Output the (X, Y) coordinate of the center of the cell containing the given text.  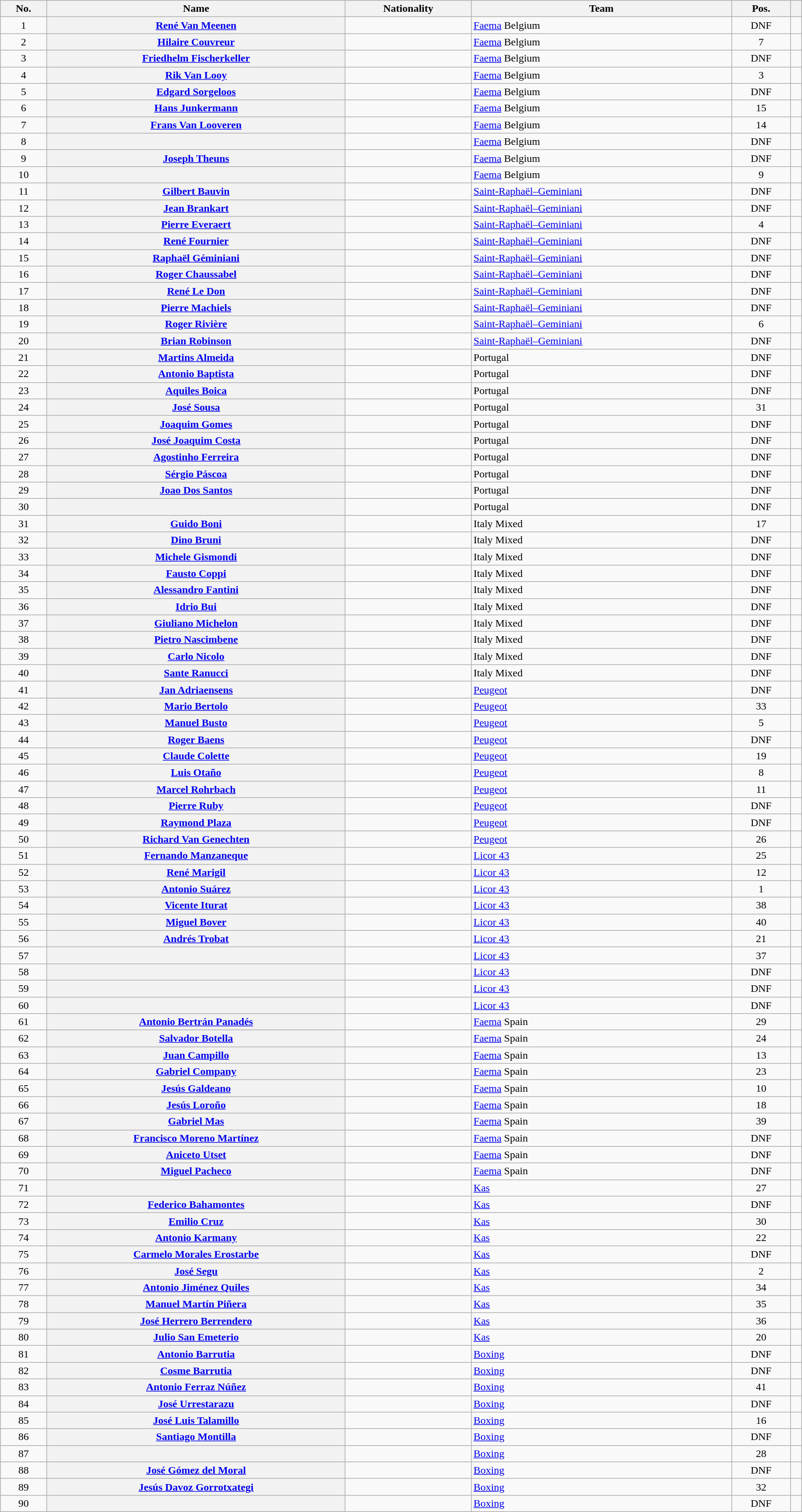
Pierre Machiels (196, 308)
Martins Almeida (196, 357)
José Gómez del Moral (196, 1470)
82 (24, 1371)
Hilaire Couvreur (196, 42)
Brian Robinson (196, 341)
Frans Van Looveren (196, 125)
Agostinho Ferreira (196, 457)
Raymond Plaza (196, 823)
Francisco Moreno Martínez (196, 1138)
Jean Brankart (196, 208)
Pierre Ruby (196, 806)
88 (24, 1470)
68 (24, 1138)
Roger Chaussabel (196, 274)
58 (24, 972)
69 (24, 1155)
Andrés Trobat (196, 939)
Jesús Loroño (196, 1105)
52 (24, 872)
70 (24, 1171)
61 (24, 1022)
Antonio Suárez (196, 889)
Salvador Botella (196, 1039)
Michele Gismondi (196, 557)
Jan Adriaensens (196, 689)
Raphaël Géminiani (196, 258)
José Joaquim Costa (196, 440)
84 (24, 1404)
71 (24, 1188)
Emilio Cruz (196, 1221)
Roger Baens (196, 740)
Carlo Nicolo (196, 656)
Friedhelm Fischerkeller (196, 58)
76 (24, 1271)
63 (24, 1055)
Antonio Bertrán Panadés (196, 1022)
Idrio Bui (196, 607)
Santiago Montilla (196, 1437)
80 (24, 1337)
44 (24, 740)
64 (24, 1072)
Pierre Everaert (196, 225)
Jesús Galdeano (196, 1088)
48 (24, 806)
Roger Rivière (196, 324)
Julio San Emeterio (196, 1337)
57 (24, 955)
89 (24, 1487)
62 (24, 1039)
Jesús Davoz Gorrotxategi (196, 1487)
85 (24, 1420)
Hans Junkermann (196, 108)
Manuel Martín Piñera (196, 1304)
75 (24, 1254)
55 (24, 922)
José Sousa (196, 407)
Antonio Barrutia (196, 1354)
Nationality (408, 9)
Name (196, 9)
René Marigil (196, 872)
Gabriel Company (196, 1072)
Rik Van Looy (196, 75)
49 (24, 823)
Edgard Sorgeloos (196, 92)
81 (24, 1354)
59 (24, 988)
Team (601, 9)
Gabriel Mas (196, 1121)
Joao Dos Santos (196, 490)
Federico Bahamontes (196, 1204)
Dino Bruni (196, 540)
43 (24, 723)
83 (24, 1387)
Sante Ranucci (196, 673)
Fausto Coppi (196, 573)
Antonio Ferraz Núñez (196, 1387)
Antonio Baptista (196, 374)
45 (24, 756)
73 (24, 1221)
Cosme Barrutia (196, 1371)
65 (24, 1088)
50 (24, 839)
Manuel Busto (196, 723)
79 (24, 1321)
Sérgio Páscoa (196, 473)
Gilbert Bauvin (196, 191)
Guido Boni (196, 524)
Luis Otaño (196, 773)
Antonio Jiménez Quiles (196, 1288)
José Herrero Berrendero (196, 1321)
Vicente Iturat (196, 905)
46 (24, 773)
Miguel Bover (196, 922)
Alessandro Fantini (196, 590)
Miguel Pacheco (196, 1171)
47 (24, 789)
Claude Colette (196, 756)
Juan Campillo (196, 1055)
René Fournier (196, 241)
51 (24, 856)
56 (24, 939)
90 (24, 1503)
Pos. (761, 9)
60 (24, 1005)
Joaquim Gomes (196, 424)
54 (24, 905)
René Van Meenen (196, 25)
No. (24, 9)
Mario Bertolo (196, 706)
Fernando Manzaneque (196, 856)
Aniceto Utset (196, 1155)
Aquiles Boica (196, 391)
José Urrestarazu (196, 1404)
Richard Van Genechten (196, 839)
Antonio Karmany (196, 1238)
67 (24, 1121)
87 (24, 1454)
78 (24, 1304)
Carmelo Morales Erostarbe (196, 1254)
77 (24, 1288)
Giuliano Michelon (196, 623)
66 (24, 1105)
72 (24, 1204)
42 (24, 706)
Pietro Nascimbene (196, 640)
René Le Don (196, 291)
74 (24, 1238)
José Luis Talamillo (196, 1420)
53 (24, 889)
86 (24, 1437)
Joseph Theuns (196, 158)
José Segu (196, 1271)
Marcel Rohrbach (196, 789)
